Scan for the cell matching the given text and deliver its [X, Y] coordinate at center. 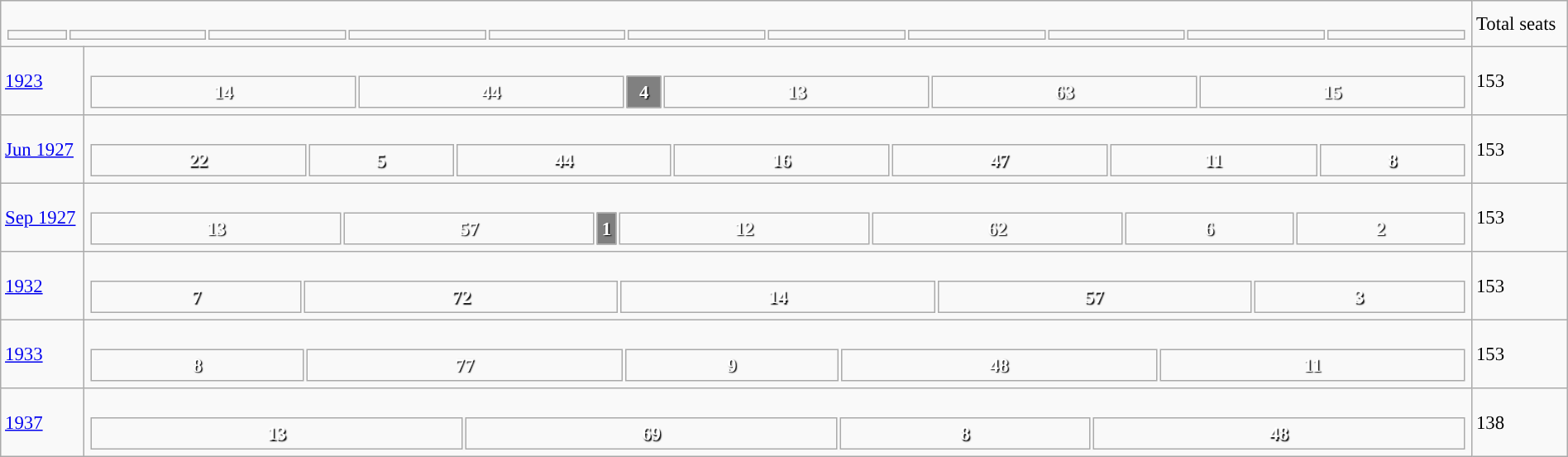
62 [997, 228]
138 [1520, 422]
16 [782, 161]
72 [461, 296]
1933 [43, 354]
77 [465, 366]
Total seats [1520, 23]
1 [607, 228]
7 72 14 57 3 [777, 286]
1923 [43, 81]
Jun 1927 [43, 149]
63 [1065, 91]
1932 [43, 286]
5 [380, 161]
Sep 1927 [43, 217]
69 [652, 434]
4 [643, 91]
22 5 44 16 47 11 8 [777, 149]
12 [744, 228]
3 [1360, 296]
13 69 8 48 [777, 422]
22 [198, 161]
9 [732, 366]
8 77 9 48 11 [777, 354]
15 [1333, 91]
7 [197, 296]
13 57 1 12 62 6 2 [777, 217]
47 [999, 161]
6 [1209, 228]
14 44 4 13 63 15 [777, 81]
2 [1380, 228]
1937 [43, 422]
